Pinpoint the cell where the given text exists, returning its [X, Y] midpoint coordinate. 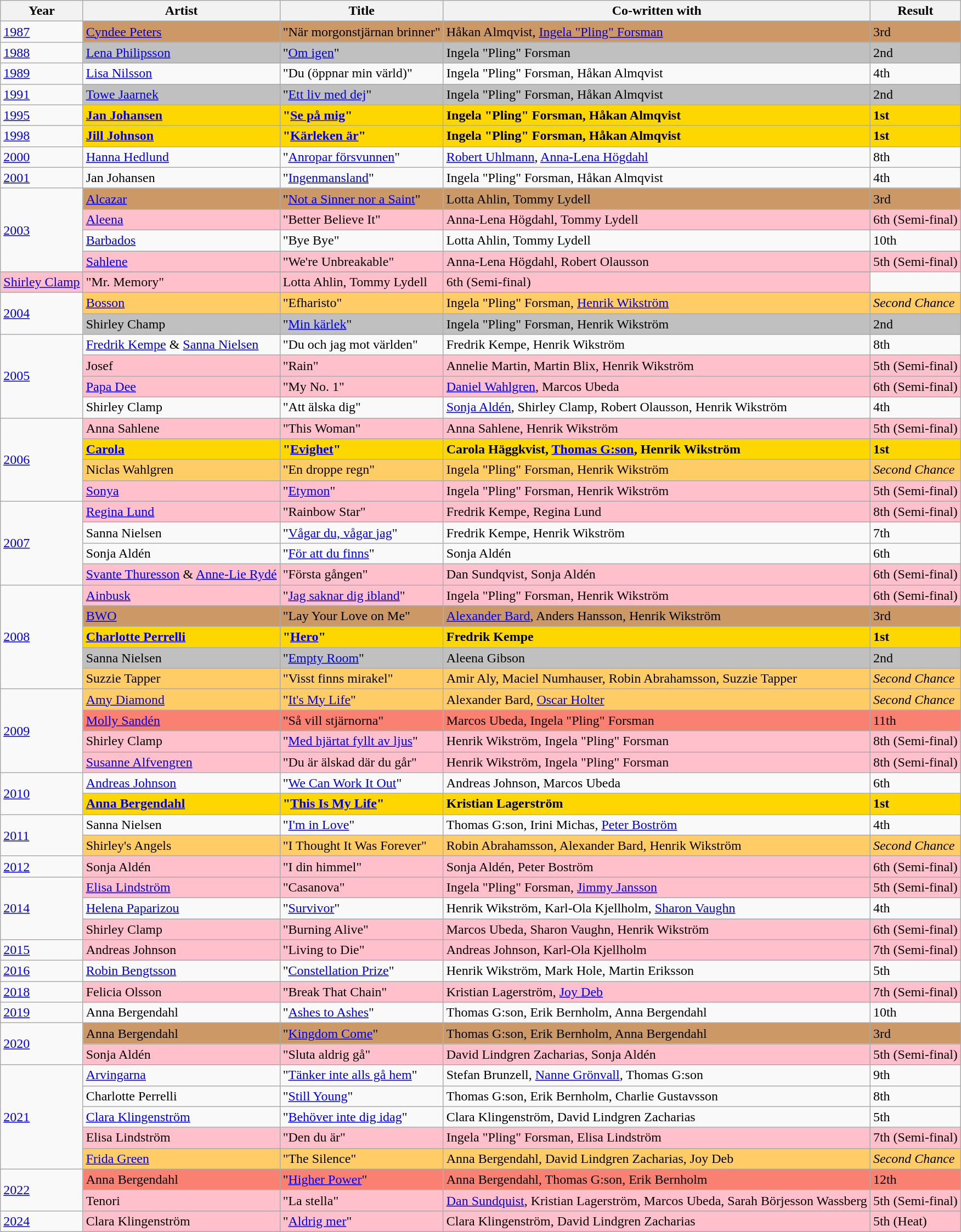
5th (Heat) [915, 1221]
"Survivor" [361, 908]
Anna-Lena Högdahl, Robert Olausson [657, 262]
"I'm in Love" [361, 825]
2008 [42, 637]
2024 [42, 1221]
"Om igen" [361, 53]
"Kärleken är" [361, 136]
"Still Young" [361, 1096]
Ingela "Pling" Forsman, Jimmy Jansson [657, 887]
"This Is My Life" [361, 804]
Alexander Bard, Anders Hansson, Henrik Wikström [657, 616]
"Better Believe It" [361, 219]
Carola Häggkvist, Thomas G:son, Henrik Wikström [657, 449]
2000 [42, 157]
Result [915, 11]
7th [915, 532]
Aleena Gibson [657, 658]
"Hero" [361, 637]
2019 [42, 1013]
Anna Sahlene [181, 428]
Ingela "Pling" Forsman [657, 53]
"Anropar försvunnen" [361, 157]
Robin Abrahamsson, Alexander Bard, Henrik Wikström [657, 845]
"Lay Your Love on Me" [361, 616]
Title [361, 11]
2020 [42, 1044]
2001 [42, 178]
"My No. 1" [361, 387]
1995 [42, 115]
"Not a Sinner nor a Saint" [361, 198]
Cyndee Peters [181, 32]
BWO [181, 616]
Håkan Almqvist, Ingela "Pling" Forsman [657, 32]
"Higher Power" [361, 1179]
Robin Bengtsson [181, 971]
"Ingenmansland" [361, 178]
Barbados [181, 240]
Shirley Champ [181, 324]
Lena Philipsson [181, 53]
2003 [42, 230]
Carola [181, 449]
"Du och jag mot världen" [361, 345]
Shirley's Angels [181, 845]
Anna Sahlene, Henrik Wikström [657, 428]
Alexander Bard, Oscar Holter [657, 700]
Susanne Alfvengren [181, 762]
Ingela "Pling" Forsman, Elisa Lindström [657, 1138]
"Behöver inte dig idag" [361, 1117]
"Du (öppnar min värld)" [361, 73]
Niclas Wahlgren [181, 470]
"Att älska dig" [361, 407]
Henrik Wikström, Mark Hole, Martin Eriksson [657, 971]
Papa Dee [181, 387]
2009 [42, 731]
Molly Sandén [181, 720]
"När morgonstjärnan brinner" [361, 32]
Robert Uhlmann, Anna-Lena Högdahl [657, 157]
Fredrik Kempe & Sanna Nielsen [181, 345]
1998 [42, 136]
Andreas Johnson, Karl-Ola Kjellholm [657, 950]
Dan Sundqvist, Sonja Aldén [657, 574]
Annelie Martin, Martin Blix, Henrik Wikström [657, 366]
2005 [42, 376]
"La stella" [361, 1200]
Tenori [181, 1200]
"Den du är" [361, 1138]
Marcos Ubeda, Ingela "Pling" Forsman [657, 720]
"Visst finns mirakel" [361, 679]
Ainbusk [181, 595]
Kristian Lagerström [657, 804]
Sonja Aldén, Shirley Clamp, Robert Olausson, Henrik Wikström [657, 407]
Sonya [181, 491]
Aleena [181, 219]
Co-written with [657, 11]
Arvingarna [181, 1075]
2004 [42, 314]
"Kingdom Come" [361, 1034]
Kristian Lagerström, Joy Deb [657, 992]
"Första gången" [361, 574]
"Break That Chain" [361, 992]
"Min kärlek" [361, 324]
"Tänker inte alls gå hem" [361, 1075]
Fredrik Kempe [657, 637]
Regina Lund [181, 512]
9th [915, 1075]
Anna Bergendahl, David Lindgren Zacharias, Joy Deb [657, 1159]
Josef [181, 366]
2022 [42, 1190]
Felicia Olsson [181, 992]
"Casanova" [361, 887]
Anna-Lena Högdahl, Tommy Lydell [657, 219]
Jill Johnson [181, 136]
"Du är älskad där du går" [361, 762]
2012 [42, 866]
"Evighet" [361, 449]
Bosson [181, 303]
Towe Jaarnek [181, 94]
"Aldrig mer" [361, 1221]
Fredrik Kempe, Regina Lund [657, 512]
"Vågar du, vågar jag" [361, 532]
2010 [42, 793]
"En droppe regn" [361, 470]
Dan Sundquist, Kristian Lagerström, Marcos Ubeda, Sarah Börjesson Wassberg [657, 1200]
1988 [42, 53]
Svante Thuresson & Anne-Lie Rydé [181, 574]
"Burning Alive" [361, 929]
"Living to Die" [361, 950]
Stefan Brunzell, Nanne Grönvall, Thomas G:son [657, 1075]
Helena Paparizou [181, 908]
2006 [42, 459]
"Med hjärtat fyllt av ljus" [361, 741]
Sahlene [181, 262]
"This Woman" [361, 428]
"We're Unbreakable" [361, 262]
"Constellation Prize" [361, 971]
"Ett liv med dej" [361, 94]
2016 [42, 971]
1989 [42, 73]
2011 [42, 835]
"För att du finns" [361, 553]
"I Thought It Was Forever" [361, 845]
2015 [42, 950]
Sonja Aldén, Peter Boström [657, 866]
2007 [42, 543]
Suzzie Tapper [181, 679]
"Så vill stjärnorna" [361, 720]
Artist [181, 11]
Alcazar [181, 198]
12th [915, 1179]
"Bye Bye" [361, 240]
"The Silence" [361, 1159]
"Etymon" [361, 491]
Anna Bergendahl, Thomas G:son, Erik Bernholm [657, 1179]
Frida Green [181, 1159]
"It's My Life" [361, 700]
11th [915, 720]
Year [42, 11]
"Jag saknar dig ibland" [361, 595]
Thomas G:son, Erik Bernholm, Charlie Gustavsson [657, 1096]
Andreas Johnson, Marcos Ubeda [657, 783]
Daniel Wahlgren, Marcos Ubeda [657, 387]
"Empty Room" [361, 658]
David Lindgren Zacharias, Sonja Aldén [657, 1054]
Amy Diamond [181, 700]
2021 [42, 1117]
"I din himmel" [361, 866]
"Rainbow Star" [361, 512]
"Sluta aldrig gå" [361, 1054]
Thomas G:son, Irini Michas, Peter Boström [657, 825]
Hanna Hedlund [181, 157]
Marcos Ubeda, Sharon Vaughn, Henrik Wikström [657, 929]
"Efharisto" [361, 303]
"Se på mig" [361, 115]
1991 [42, 94]
Henrik Wikström, Karl-Ola Kjellholm, Sharon Vaughn [657, 908]
"Ashes to Ashes" [361, 1013]
2018 [42, 992]
2014 [42, 908]
Lisa Nilsson [181, 73]
1987 [42, 32]
"We Can Work It Out" [361, 783]
"Mr. Memory" [181, 282]
"Rain" [361, 366]
Amir Aly, Maciel Numhauser, Robin Abrahamsson, Suzzie Tapper [657, 679]
